For the text-containing cell, return its midpoint in [x, y] coordinate format. 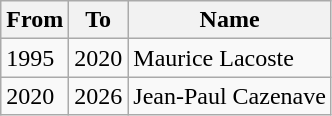
Jean-Paul Cazenave [230, 96]
2026 [98, 96]
1995 [35, 58]
Name [230, 20]
Maurice Lacoste [230, 58]
To [98, 20]
From [35, 20]
